Detect which cell encompasses the target text, then output its [x, y] center coordinate. 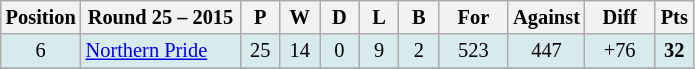
For [474, 17]
D [340, 17]
B [419, 17]
32 [674, 51]
Pts [674, 17]
0 [340, 51]
P [260, 17]
9 [379, 51]
2 [419, 51]
25 [260, 51]
L [379, 17]
14 [300, 51]
523 [474, 51]
Diff [620, 17]
Position [41, 17]
447 [546, 51]
6 [41, 51]
Northern Pride [161, 51]
Round 25 – 2015 [161, 17]
+76 [620, 51]
Against [546, 17]
W [300, 17]
